Return the [X, Y] coordinate for the center point of the cell that contains the specified text.  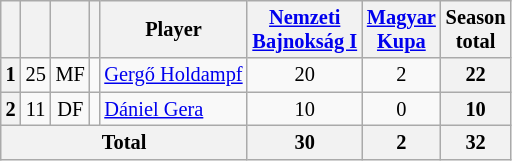
32 [476, 142]
MagyarKupa [402, 29]
20 [304, 75]
11 [36, 109]
Seasontotal [476, 29]
NemzetiBajnokság I [304, 29]
MF [70, 75]
1 [11, 75]
Player [173, 29]
0 [402, 109]
Dániel Gera [173, 109]
25 [36, 75]
Gergő Holdampf [173, 75]
22 [476, 75]
DF [70, 109]
30 [304, 142]
Total [124, 142]
